Detect which cell encompasses the target text, then output its (x, y) center coordinate. 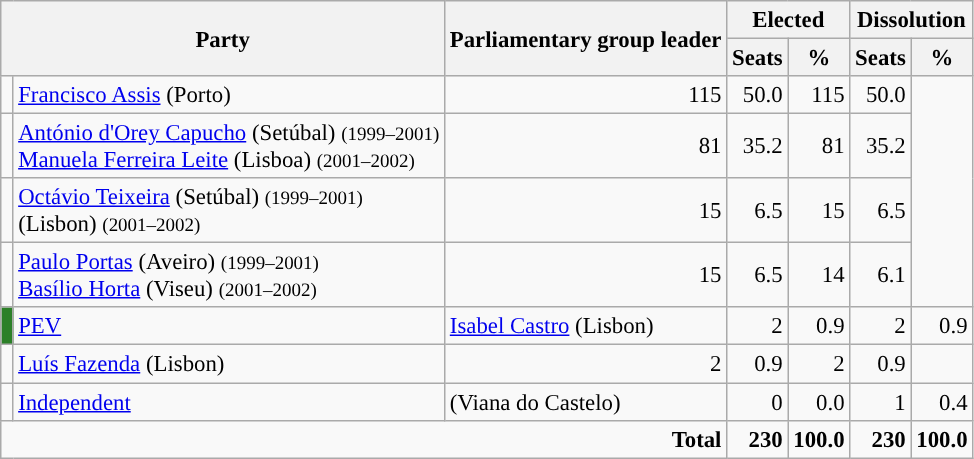
Luís Fazenda (Lisbon) (229, 364)
PEV (229, 327)
(Viana do Castelo) (586, 402)
1 (880, 402)
Party (223, 38)
Elected (788, 20)
Independent (229, 402)
0.0 (819, 402)
0 (758, 402)
0.4 (942, 402)
Parliamentary group leader (586, 38)
6.1 (880, 276)
Paulo Portas (Aveiro) (1999–2001)Basílio Horta (Viseu) (2001–2002) (229, 276)
Octávio Teixeira (Setúbal) (1999–2001) (Lisbon) (2001–2002) (229, 210)
Total (364, 439)
Francisco Assis (Porto) (229, 95)
António d'Orey Capucho (Setúbal) (1999–2001)Manuela Ferreira Leite (Lisboa) (2001–2002) (229, 146)
Dissolution (912, 20)
Isabel Castro (Lisbon) (586, 327)
14 (819, 276)
